Provide the [x, y] coordinate of the cell's center where the given text is located.  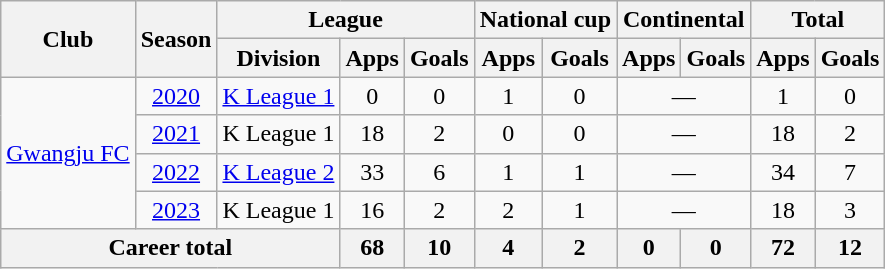
4 [508, 248]
2020 [176, 96]
6 [439, 172]
2023 [176, 210]
Total [818, 20]
2022 [176, 172]
League [346, 20]
10 [439, 248]
7 [850, 172]
Continental [684, 20]
72 [783, 248]
National cup [545, 20]
Gwangju FC [68, 153]
3 [850, 210]
Career total [170, 248]
68 [372, 248]
16 [372, 210]
12 [850, 248]
2021 [176, 134]
K League 2 [278, 172]
34 [783, 172]
33 [372, 172]
Club [68, 39]
Division [278, 58]
Season [176, 39]
